Detect which cell encompasses the target text, then output its (X, Y) center coordinate. 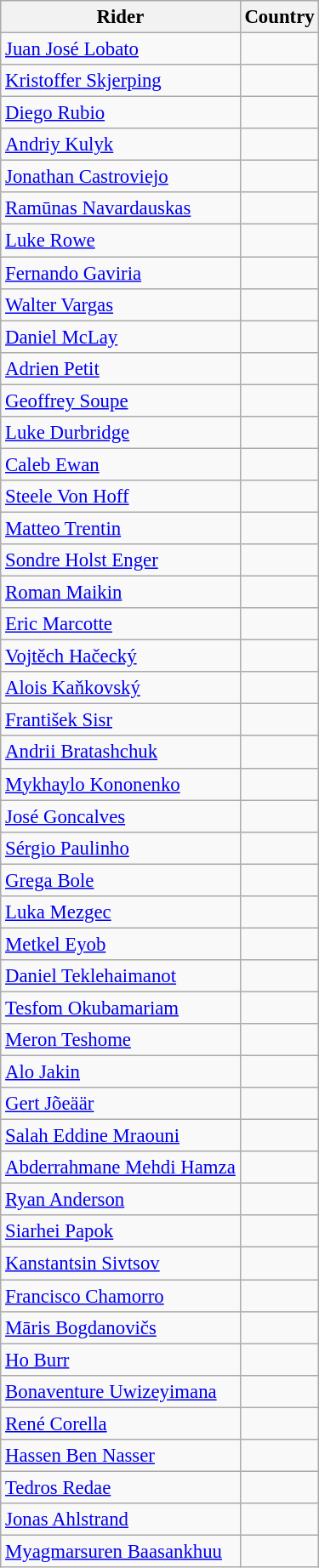
Tesfom Okubamariam (121, 1008)
Francisco Chamorro (121, 1296)
Andriy Kulyk (121, 145)
Kanstantsin Sivtsov (121, 1264)
Ramūnas Navardauskas (121, 208)
František Sisr (121, 720)
Kristoffer Skjerping (121, 81)
Māris Bogdanovičs (121, 1327)
José Goncalves (121, 816)
Tedros Redae (121, 1487)
Caleb Ewan (121, 464)
Myagmarsuren Baasankhuu (121, 1551)
Luke Rowe (121, 241)
Abderrahmane Mehdi Hamza (121, 1167)
Walter Vargas (121, 304)
Roman Maikin (121, 593)
Luka Mezgec (121, 912)
Ryan Anderson (121, 1200)
Matteo Trentin (121, 528)
Alo Jakin (121, 1072)
Geoffrey Soupe (121, 401)
Sérgio Paulinho (121, 848)
Daniel McLay (121, 337)
Steele Von Hoff (121, 497)
Diego Rubio (121, 113)
Eric Marcotte (121, 624)
Salah Eddine Mraouni (121, 1136)
Hassen Ben Nasser (121, 1456)
Country (279, 17)
Metkel Eyob (121, 944)
Andrii Bratashchuk (121, 753)
Siarhei Papok (121, 1232)
Ho Burr (121, 1360)
Meron Teshome (121, 1040)
Gert Jõeäär (121, 1104)
Grega Bole (121, 880)
Luke Durbridge (121, 433)
Alois Kaňkovský (121, 688)
Sondre Holst Enger (121, 560)
Daniel Teklehaimanot (121, 976)
Rider (121, 17)
Fernando Gaviria (121, 273)
Juan José Lobato (121, 49)
Adrien Petit (121, 368)
Jonas Ahlstrand (121, 1520)
Bonaventure Uwizeyimana (121, 1391)
Jonathan Castroviejo (121, 177)
Vojtěch Hačecký (121, 656)
Mykhaylo Kononenko (121, 784)
René Corella (121, 1423)
